Return (X, Y) of the center of cell containing provided text 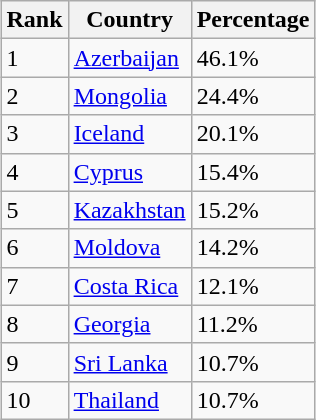
1 (34, 58)
Percentage (253, 20)
6 (34, 248)
3 (34, 134)
Sri Lanka (130, 362)
15.2% (253, 210)
7 (34, 286)
Azerbaijan (130, 58)
Cyprus (130, 172)
11.2% (253, 324)
10 (34, 400)
Kazakhstan (130, 210)
Country (130, 20)
Rank (34, 20)
Thailand (130, 400)
5 (34, 210)
Georgia (130, 324)
46.1% (253, 58)
14.2% (253, 248)
Iceland (130, 134)
15.4% (253, 172)
20.1% (253, 134)
12.1% (253, 286)
Moldova (130, 248)
8 (34, 324)
Mongolia (130, 96)
2 (34, 96)
4 (34, 172)
Costa Rica (130, 286)
24.4% (253, 96)
9 (34, 362)
